From the cell containing the given text, extract its center point as [X, Y] coordinate. 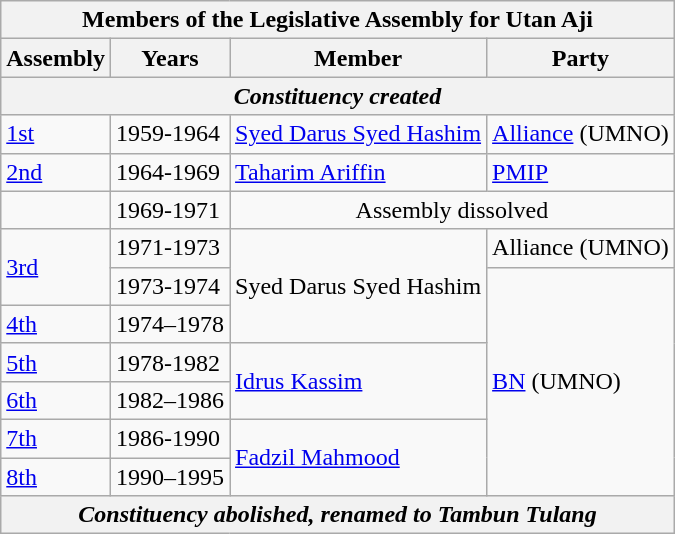
3rd [56, 267]
Constituency created [338, 96]
1964-1969 [170, 172]
Years [170, 58]
1971-1973 [170, 248]
BN (UMNO) [581, 381]
Fadzil Mahmood [358, 457]
1974–1978 [170, 324]
1990–1995 [170, 477]
2nd [56, 172]
1959-1964 [170, 134]
PMIP [581, 172]
Party [581, 58]
Members of the Legislative Assembly for Utan Aji [338, 20]
Assembly [56, 58]
1969-1971 [170, 210]
1982–1986 [170, 400]
1973-1974 [170, 286]
1986-1990 [170, 438]
4th [56, 324]
5th [56, 362]
Member [358, 58]
Assembly dissolved [452, 210]
Taharim Ariffin [358, 172]
1978-1982 [170, 362]
Idrus Kassim [358, 381]
8th [56, 477]
7th [56, 438]
Constituency abolished, renamed to Tambun Tulang [338, 515]
1st [56, 134]
6th [56, 400]
